Extract the [x, y] coordinate from the center of the cell holding the provided text.  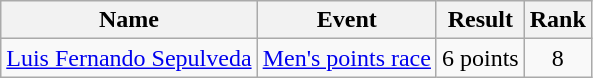
8 [558, 58]
Event [346, 20]
Men's points race [346, 58]
Name [129, 20]
Rank [558, 20]
6 points [480, 58]
Result [480, 20]
Luis Fernando Sepulveda [129, 58]
